Locate the cell with the specified text and output its (X, Y) center coordinate. 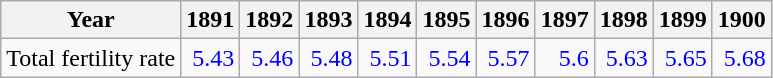
5.46 (270, 58)
1898 (624, 20)
5.63 (624, 58)
Year (91, 20)
1894 (388, 20)
5.6 (564, 58)
5.57 (506, 58)
Total fertility rate (91, 58)
1896 (506, 20)
5.48 (328, 58)
5.54 (446, 58)
1892 (270, 20)
1895 (446, 20)
1899 (682, 20)
1897 (564, 20)
5.51 (388, 58)
1900 (742, 20)
5.68 (742, 58)
1891 (210, 20)
5.43 (210, 58)
5.65 (682, 58)
1893 (328, 20)
